Pinpoint the cell where the given text exists, returning its (x, y) midpoint coordinate. 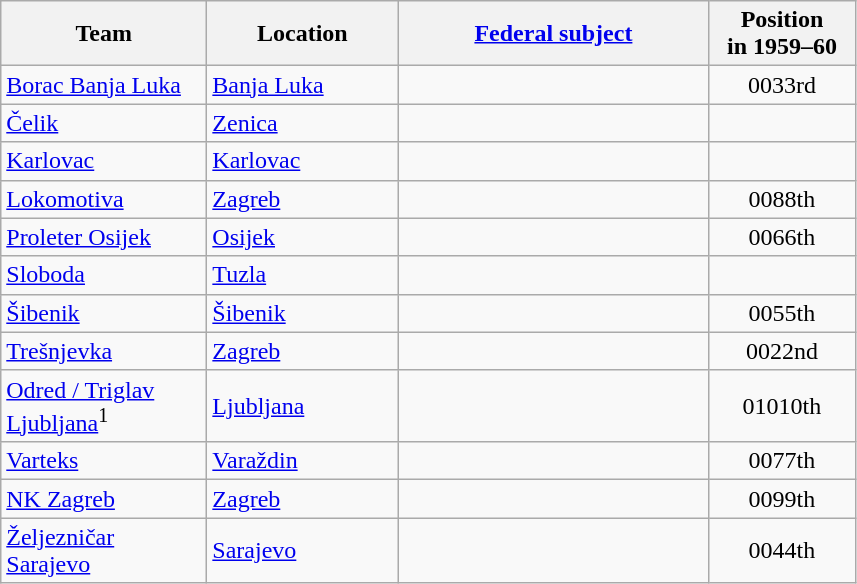
0066th (782, 237)
Odred / Triglav Ljubljana1 (104, 406)
Sarajevo (302, 550)
Team (104, 34)
Positionin 1959–60 (782, 34)
0088th (782, 199)
0077th (782, 461)
01010th (782, 406)
Trešnjevka (104, 351)
Proleter Osijek (104, 237)
Ljubljana (302, 406)
Tuzla (302, 275)
Zenica (302, 123)
Varaždin (302, 461)
0022nd (782, 351)
Location (302, 34)
0033rd (782, 85)
Osijek (302, 237)
Federal subject (554, 34)
Lokomotiva (104, 199)
Čelik (104, 123)
Varteks (104, 461)
Borac Banja Luka (104, 85)
NK Zagreb (104, 499)
Sloboda (104, 275)
0044th (782, 550)
Banja Luka (302, 85)
0055th (782, 313)
Željezničar Sarajevo (104, 550)
0099th (782, 499)
